From the cell containing the given text, extract its center point as (X, Y) coordinate. 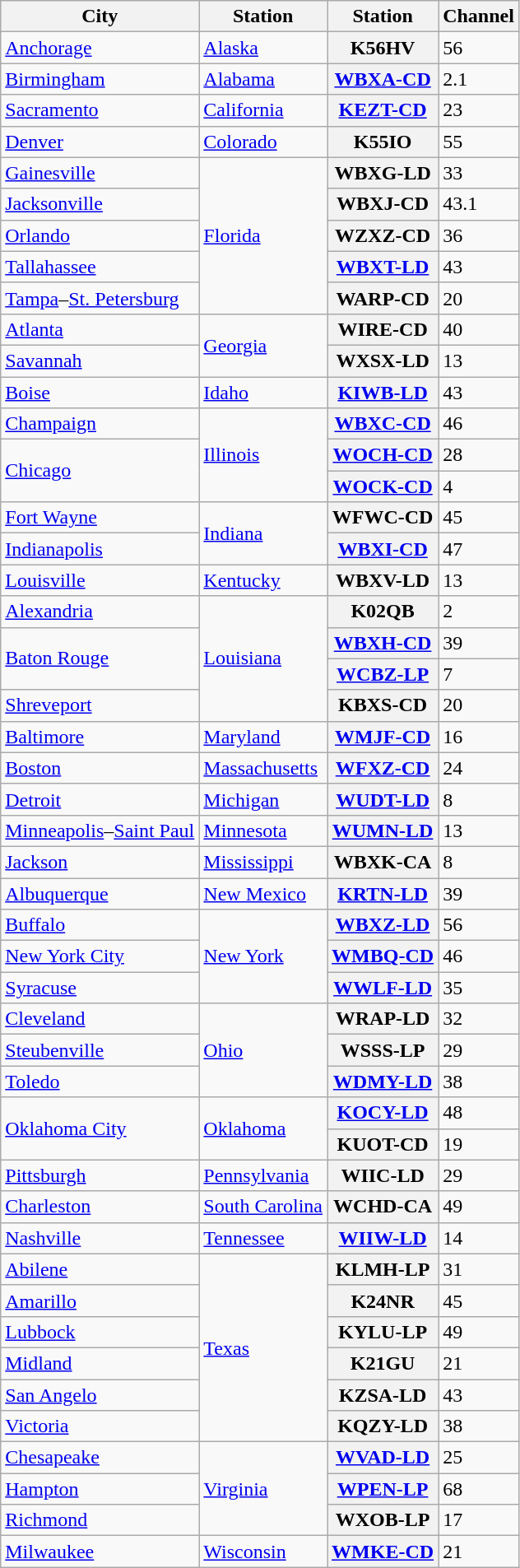
Mississippi (263, 862)
Chicago (100, 471)
Abilene (100, 1269)
Tampa–St. Petersburg (100, 298)
23 (479, 110)
WIIW-LD (383, 1238)
55 (479, 142)
Pennsylvania (263, 1175)
Boise (100, 393)
New York City (100, 956)
Louisiana (263, 658)
Lubbock (100, 1332)
WIRE-CD (383, 329)
Ohio (263, 1050)
Maryland (263, 737)
WBXK-CA (383, 862)
WSSS-LP (383, 1050)
Birmingham (100, 79)
WIIC-LD (383, 1175)
KIWB-LD (383, 393)
WBXZ-LD (383, 925)
Massachusetts (263, 768)
New York (263, 956)
Alexandria (100, 612)
South Carolina (263, 1207)
KQZY-LD (383, 1426)
WUDT-LD (383, 799)
Oklahoma (263, 1128)
WPEN-LP (383, 1489)
Minneapolis–Saint Paul (100, 831)
California (263, 110)
San Angelo (100, 1395)
Boston (100, 768)
WFWC-CD (383, 518)
Amarillo (100, 1300)
New Mexico (263, 893)
Texas (263, 1347)
35 (479, 988)
KUOT-CD (383, 1144)
Baton Rouge (100, 658)
Nashville (100, 1238)
KBXS-CD (383, 705)
WARP-CD (383, 298)
2.1 (479, 79)
KRTN-LD (383, 893)
WBXH-CD (383, 643)
WOCH-CD (383, 455)
K21GU (383, 1363)
WBXC-CD (383, 424)
Alabama (263, 79)
24 (479, 768)
Sacramento (100, 110)
Anchorage (100, 48)
WWLF-LD (383, 988)
Minnesota (263, 831)
Champaign (100, 424)
WBXV-LD (383, 580)
Virginia (263, 1489)
Orlando (100, 235)
WBXI-CD (383, 549)
Gainesville (100, 173)
Georgia (263, 345)
WCHD-CA (383, 1207)
Steubenville (100, 1050)
47 (479, 549)
48 (479, 1113)
28 (479, 455)
WMJF-CD (383, 737)
Wisconsin (263, 1552)
WVAD-LD (383, 1458)
K24NR (383, 1300)
68 (479, 1489)
WXOB-LP (383, 1520)
Albuquerque (100, 893)
WRAP-LD (383, 1019)
KZSA-LD (383, 1395)
WOCK-CD (383, 486)
K02QB (383, 612)
Jackson (100, 862)
Pittsburgh (100, 1175)
Alaska (263, 48)
KYLU-LP (383, 1332)
Victoria (100, 1426)
WDMY-LD (383, 1082)
Milwaukee (100, 1552)
Indiana (263, 533)
Atlanta (100, 329)
WBXJ-CD (383, 204)
Buffalo (100, 925)
Tallahassee (100, 267)
WZXZ-CD (383, 235)
Illinois (263, 455)
33 (479, 173)
16 (479, 737)
WFXZ-CD (383, 768)
Denver (100, 142)
WUMN-LD (383, 831)
WXSX-LD (383, 361)
Cleveland (100, 1019)
Tennessee (263, 1238)
4 (479, 486)
Indianapolis (100, 549)
Fort Wayne (100, 518)
KEZT-CD (383, 110)
36 (479, 235)
WBXT-LD (383, 267)
14 (479, 1238)
Chesapeake (100, 1458)
K56HV (383, 48)
Syracuse (100, 988)
43.1 (479, 204)
Hampton (100, 1489)
7 (479, 674)
Charleston (100, 1207)
Louisville (100, 580)
WBXG-LD (383, 173)
Colorado (263, 142)
Shreveport (100, 705)
Idaho (263, 393)
Florida (263, 235)
Savannah (100, 361)
Michigan (263, 799)
WMBQ-CD (383, 956)
City (100, 16)
19 (479, 1144)
Midland (100, 1363)
40 (479, 329)
31 (479, 1269)
25 (479, 1458)
Kentucky (263, 580)
2 (479, 612)
KLMH-LP (383, 1269)
Channel (479, 16)
WBXA-CD (383, 79)
Jacksonville (100, 204)
Toledo (100, 1082)
K55IO (383, 142)
WMKE-CD (383, 1552)
Baltimore (100, 737)
Detroit (100, 799)
Richmond (100, 1520)
KOCY-LD (383, 1113)
Oklahoma City (100, 1128)
17 (479, 1520)
WCBZ-LP (383, 674)
32 (479, 1019)
